Determine the (X, Y) coordinate at the center of the cell enclosing the given text.  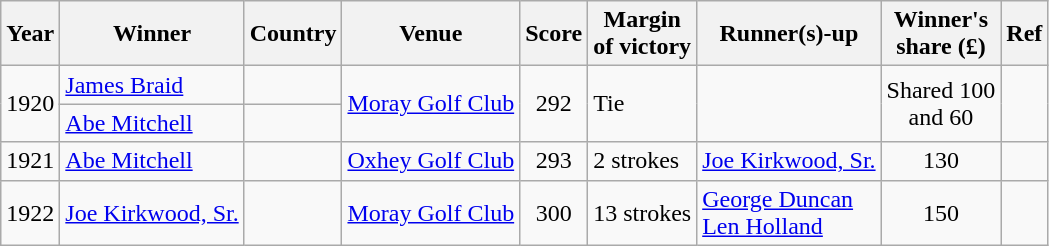
130 (941, 161)
Venue (431, 34)
13 strokes (642, 212)
1920 (30, 104)
2 strokes (642, 161)
Year (30, 34)
Winner (152, 34)
293 (554, 161)
300 (554, 212)
Tie (642, 104)
1921 (30, 161)
Winner'sshare (£) (941, 34)
Ref (1024, 34)
Shared 100 and 60 (941, 104)
Runner(s)-up (789, 34)
Oxhey Golf Club (431, 161)
George Duncan Len Holland (789, 212)
Score (554, 34)
Marginof victory (642, 34)
James Braid (152, 85)
150 (941, 212)
1922 (30, 212)
292 (554, 104)
Country (293, 34)
